Locate the cell with the specified text and output its [x, y] center coordinate. 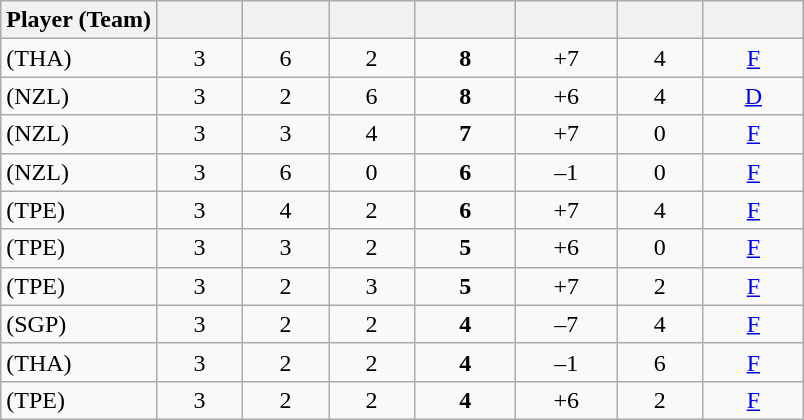
Player (Team) [79, 20]
–7 [566, 324]
D [754, 96]
7 [466, 134]
(SGP) [79, 324]
